From the cell containing the given text, extract its center point as [x, y] coordinate. 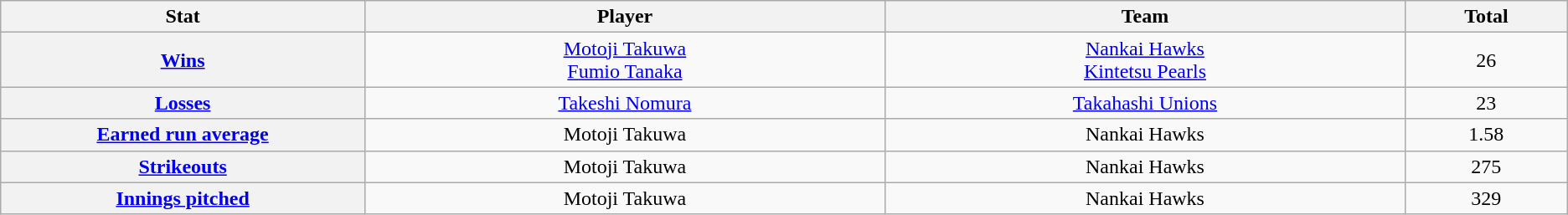
Nankai HawksKintetsu Pearls [1144, 60]
26 [1486, 60]
Total [1486, 17]
275 [1486, 166]
Takahashi Unions [1144, 103]
Player [625, 17]
Losses [183, 103]
1.58 [1486, 135]
329 [1486, 198]
Team [1144, 17]
23 [1486, 103]
Takeshi Nomura [625, 103]
Motoji TakuwaFumio Tanaka [625, 60]
Stat [183, 17]
Strikeouts [183, 166]
Innings pitched [183, 198]
Earned run average [183, 135]
Wins [183, 60]
